Pinpoint the cell where the given text exists, returning its [X, Y] midpoint coordinate. 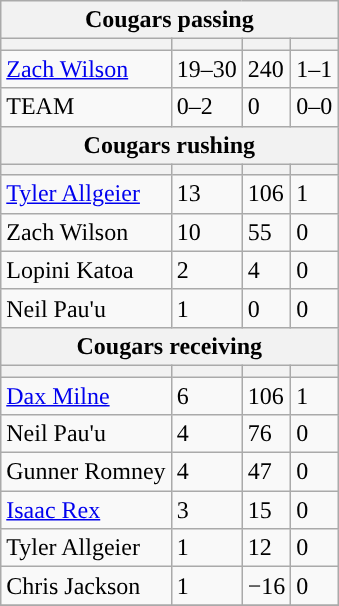
Cougars rushing [170, 145]
1–1 [314, 69]
Isaac Rex [86, 510]
TEAM [86, 107]
Cougars passing [170, 20]
0–0 [314, 107]
Dax Milne [86, 395]
Chris Jackson [86, 586]
55 [266, 232]
−16 [266, 586]
47 [266, 472]
15 [266, 510]
Lopini Katoa [86, 270]
13 [206, 194]
0–2 [206, 107]
Gunner Romney [86, 472]
12 [266, 548]
240 [266, 69]
6 [206, 395]
19–30 [206, 69]
10 [206, 232]
3 [206, 510]
2 [206, 270]
76 [266, 434]
Cougars receiving [170, 346]
